Determine the (x, y) coordinate at the center of the cell enclosing the given text.  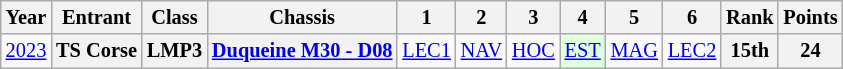
Entrant (96, 17)
Rank (750, 17)
5 (634, 17)
HOC (534, 51)
MAG (634, 51)
Chassis (302, 17)
3 (534, 17)
LMP3 (174, 51)
1 (426, 17)
24 (810, 51)
2023 (26, 51)
NAV (482, 51)
2 (482, 17)
Year (26, 17)
LEC1 (426, 51)
6 (692, 17)
LEC2 (692, 51)
15th (750, 51)
EST (583, 51)
TS Corse (96, 51)
Class (174, 17)
Duqueine M30 - D08 (302, 51)
4 (583, 17)
Points (810, 17)
